Extract the [X, Y] coordinate from the center of the cell holding the provided text.  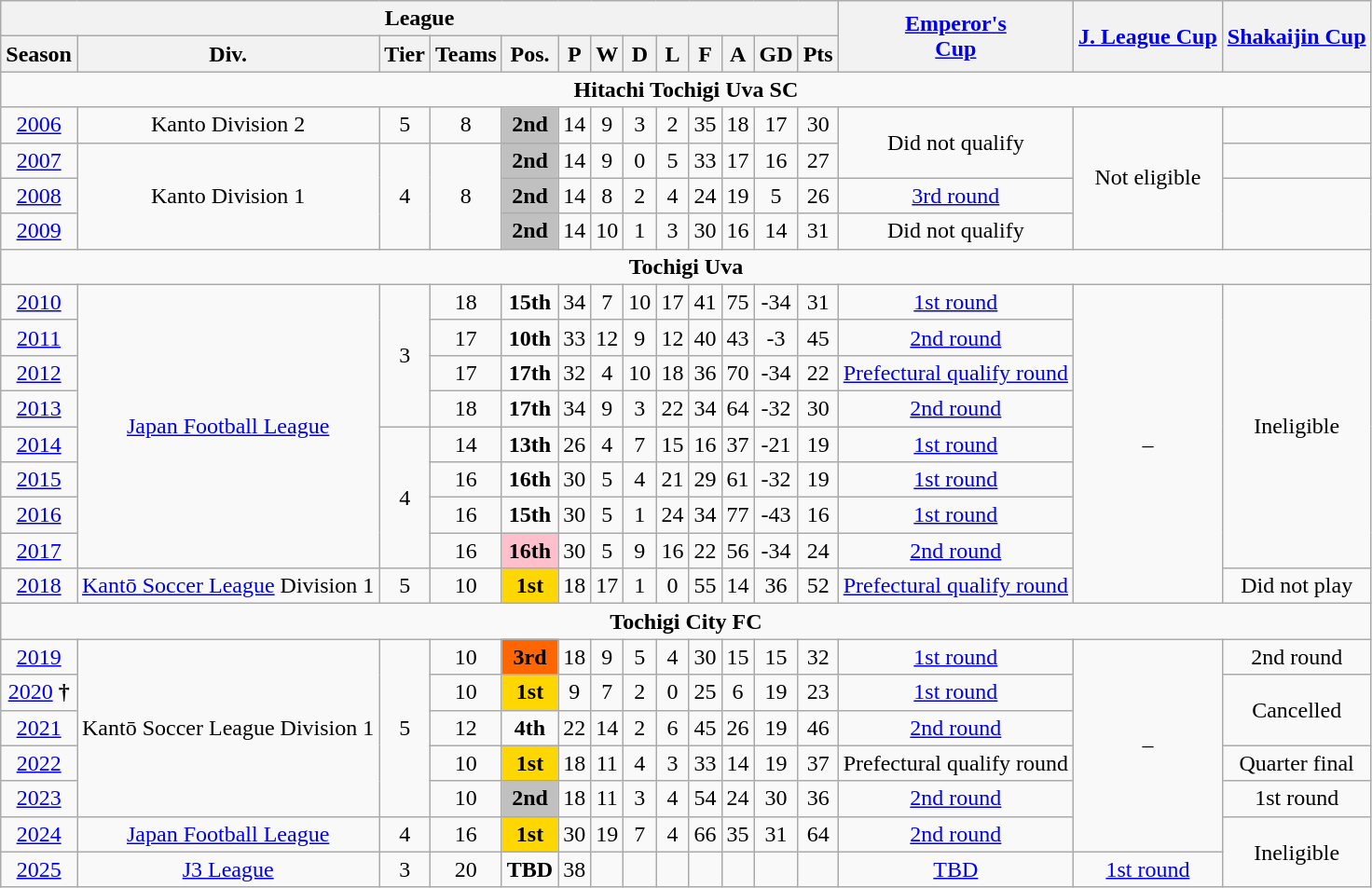
4th [529, 728]
25 [705, 692]
Pts [818, 54]
2022 [39, 763]
J3 League [227, 869]
Emperor'sCup [955, 36]
61 [738, 480]
-43 [775, 515]
D [639, 54]
Kanto Division 1 [227, 196]
29 [705, 480]
Tier [405, 54]
70 [738, 373]
League [419, 19]
Pos. [529, 54]
2020 † [39, 692]
2017 [39, 551]
13th [529, 444]
2013 [39, 408]
GD [775, 54]
2011 [39, 337]
W [608, 54]
55 [705, 586]
20 [466, 869]
2010 [39, 302]
2006 [39, 125]
3rd [529, 657]
Tochigi City FC [686, 622]
Did not play [1297, 586]
P [574, 54]
Shakaijin Cup [1297, 36]
3rd round [955, 196]
2021 [39, 728]
2025 [39, 869]
38 [574, 869]
23 [818, 692]
L [673, 54]
10th [529, 337]
2019 [39, 657]
43 [738, 337]
77 [738, 515]
2015 [39, 480]
Quarter final [1297, 763]
2014 [39, 444]
75 [738, 302]
2016 [39, 515]
-21 [775, 444]
2008 [39, 196]
21 [673, 480]
F [705, 54]
46 [818, 728]
Season [39, 54]
52 [818, 586]
56 [738, 551]
2024 [39, 834]
Teams [466, 54]
Div. [227, 54]
A [738, 54]
2007 [39, 160]
2023 [39, 799]
Hitachi Tochigi Uva SC [686, 89]
2009 [39, 231]
Tochigi Uva [686, 266]
Kanto Division 2 [227, 125]
2012 [39, 373]
40 [705, 337]
54 [705, 799]
J. League Cup [1148, 36]
Cancelled [1297, 710]
-3 [775, 337]
41 [705, 302]
27 [818, 160]
Not eligible [1148, 178]
66 [705, 834]
2018 [39, 586]
